Determine the (X, Y) coordinate at the center of the cell enclosing the given text.  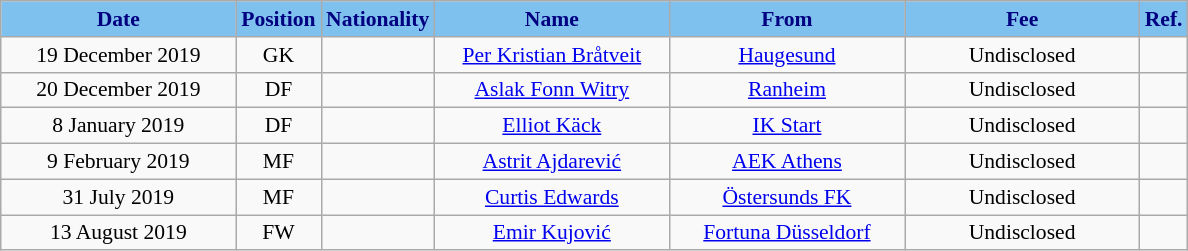
Name (552, 19)
Elliot Käck (552, 126)
Östersunds FK (786, 197)
Date (118, 19)
19 December 2019 (118, 55)
Emir Kujović (552, 233)
31 July 2019 (118, 197)
Haugesund (786, 55)
20 December 2019 (118, 90)
8 January 2019 (118, 126)
GK (278, 55)
13 August 2019 (118, 233)
9 February 2019 (118, 162)
Per Kristian Bråtveit (552, 55)
Fee (1022, 19)
Nationality (378, 19)
IK Start (786, 126)
Astrit Ajdarević (552, 162)
Curtis Edwards (552, 197)
Fortuna Düsseldorf (786, 233)
Ref. (1164, 19)
AEK Athens (786, 162)
Ranheim (786, 90)
Position (278, 19)
FW (278, 233)
Aslak Fonn Witry (552, 90)
From (786, 19)
